Return the [x, y] coordinate for the center point of the cell that contains the specified text.  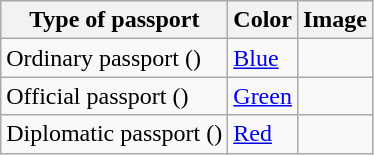
Blue [263, 58]
Red [263, 134]
Type of passport [114, 20]
Color [263, 20]
Ordinary passport () [114, 58]
Green [263, 96]
Official passport () [114, 96]
Image [334, 20]
Diplomatic passport () [114, 134]
